From the cell containing the given text, extract its center point as (x, y) coordinate. 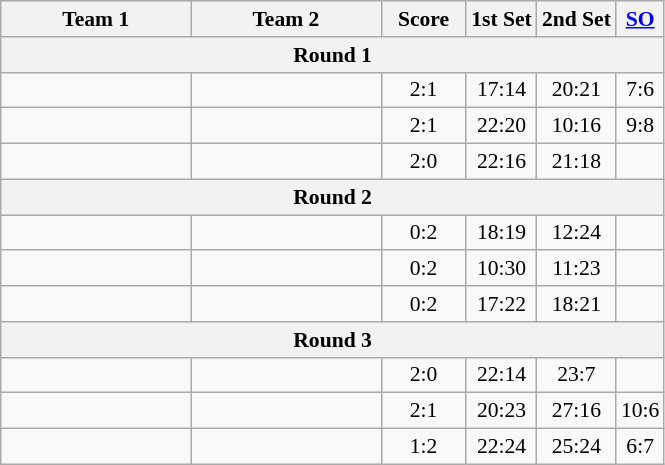
9:8 (640, 126)
20:21 (576, 90)
22:16 (502, 162)
1st Set (502, 19)
22:14 (502, 375)
1:2 (424, 447)
Round 3 (333, 340)
17:14 (502, 90)
20:23 (502, 411)
10:30 (502, 269)
SO (640, 19)
21:18 (576, 162)
17:22 (502, 304)
23:7 (576, 375)
Team 2 (286, 19)
22:24 (502, 447)
Score (424, 19)
27:16 (576, 411)
Round 1 (333, 55)
6:7 (640, 447)
12:24 (576, 233)
Round 2 (333, 197)
25:24 (576, 447)
11:23 (576, 269)
Team 1 (96, 19)
2nd Set (576, 19)
10:6 (640, 411)
18:21 (576, 304)
7:6 (640, 90)
18:19 (502, 233)
22:20 (502, 126)
10:16 (576, 126)
